Scan for the cell matching the given text and deliver its [X, Y] coordinate at center. 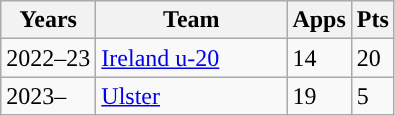
Apps [319, 20]
20 [372, 58]
5 [372, 96]
19 [319, 96]
14 [319, 58]
Team [192, 20]
2022–23 [48, 58]
2023– [48, 96]
Years [48, 20]
Pts [372, 20]
Ulster [192, 96]
Ireland u-20 [192, 58]
